Extract the (X, Y) coordinate from the center of the cell holding the provided text.  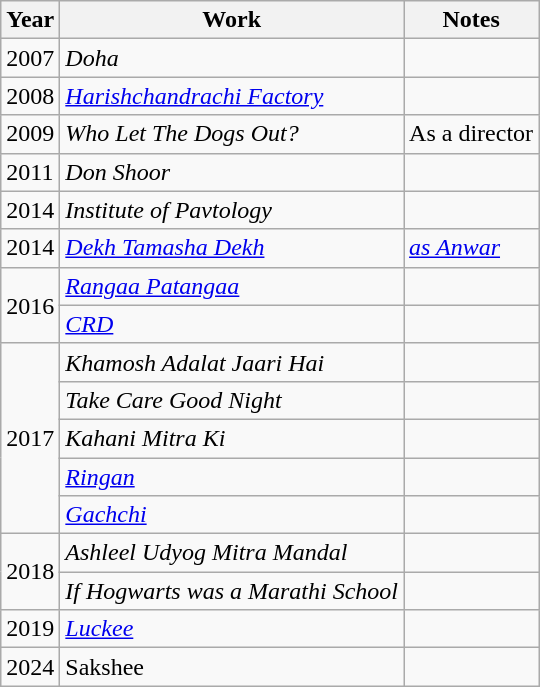
Rangaa Patangaa (232, 286)
Who Let The Dogs Out? (232, 134)
Dekh Tamasha Dekh (232, 248)
2017 (30, 438)
Harishchandrachi Factory (232, 96)
Institute of Pavtology (232, 210)
Work (232, 20)
If Hogwarts was a Marathi School (232, 591)
2008 (30, 96)
2018 (30, 572)
2007 (30, 58)
as Anwar (472, 248)
2009 (30, 134)
Kahani Mitra Ki (232, 438)
Ashleel Udyog Mitra Mandal (232, 553)
2024 (30, 667)
2016 (30, 305)
Doha (232, 58)
Don Shoor (232, 172)
Notes (472, 20)
Ringan (232, 477)
Sakshee (232, 667)
2011 (30, 172)
Khamosh Adalat Jaari Hai (232, 362)
Gachchi (232, 515)
Take Care Good Night (232, 400)
Year (30, 20)
CRD (232, 324)
2019 (30, 629)
As a director (472, 134)
Luckee (232, 629)
